Return [x, y] of the center of cell containing provided text 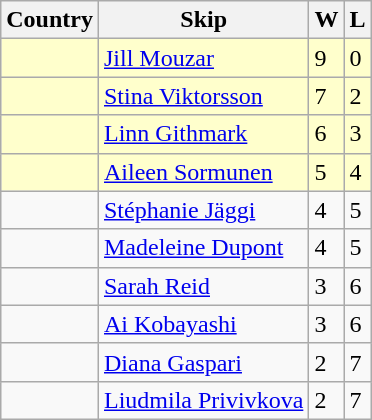
L [358, 20]
0 [358, 58]
Ai Kobayashi [203, 324]
Stéphanie Jäggi [203, 210]
Liudmila Privivkova [203, 400]
Stina Viktorsson [203, 96]
Country [50, 20]
Sarah Reid [203, 286]
Jill Mouzar [203, 58]
Linn Githmark [203, 134]
Skip [203, 20]
9 [326, 58]
W [326, 20]
Aileen Sormunen [203, 172]
Madeleine Dupont [203, 248]
Diana Gaspari [203, 362]
